Search for the cell housing the specified text and yield its [x, y] center coordinate. 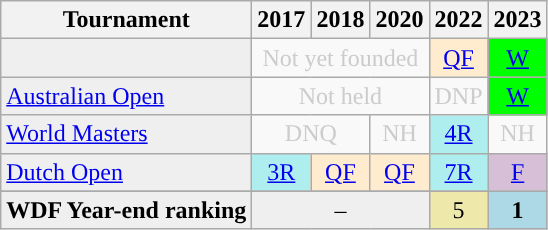
Dutch Open [126, 172]
2020 [400, 20]
2018 [340, 20]
DNP [458, 96]
Tournament [126, 20]
DNQ [311, 134]
Australian Open [126, 96]
2023 [518, 20]
4R [458, 134]
World Masters [126, 134]
WDF Year-end ranking [126, 210]
Not yet founded [340, 58]
Not held [340, 96]
F [518, 172]
1 [518, 210]
– [340, 210]
5 [458, 210]
3R [282, 172]
2022 [458, 20]
7R [458, 172]
2017 [282, 20]
